Return (x, y) of the center of cell containing provided text 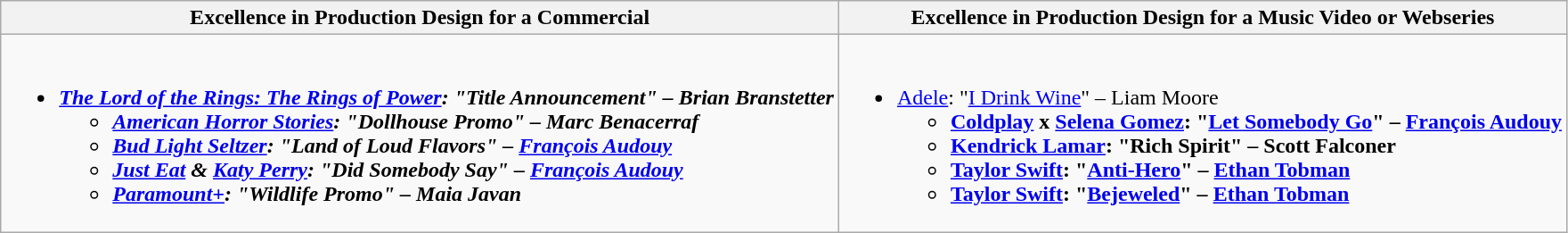
Excellence in Production Design for a Commercial (421, 18)
Excellence in Production Design for a Music Video or Webseries (1203, 18)
